Capture the cell that displays the provided text and extract its (x, y) central coordinate. 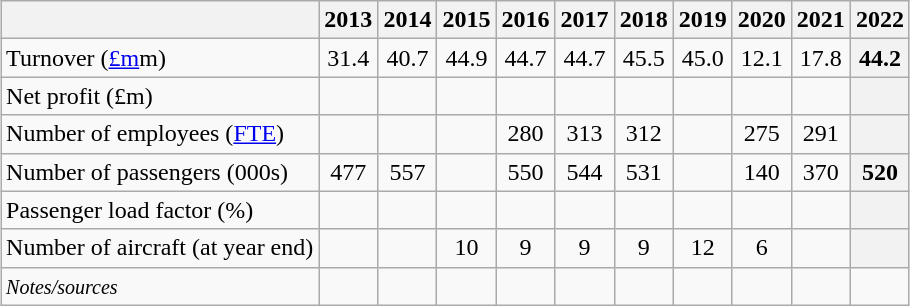
2020 (762, 20)
2017 (584, 20)
2013 (348, 20)
370 (820, 172)
6 (762, 248)
44.2 (880, 58)
2021 (820, 20)
10 (466, 248)
550 (526, 172)
544 (584, 172)
Net profit (£m) (160, 96)
31.4 (348, 58)
2016 (526, 20)
45.0 (702, 58)
280 (526, 134)
140 (762, 172)
275 (762, 134)
Number of employees (FTE) (160, 134)
Turnover (£mm) (160, 58)
12 (702, 248)
2022 (880, 20)
312 (644, 134)
531 (644, 172)
477 (348, 172)
Notes/sources (160, 286)
557 (408, 172)
2014 (408, 20)
2018 (644, 20)
Number of aircraft (at year end) (160, 248)
40.7 (408, 58)
12.1 (762, 58)
291 (820, 134)
17.8 (820, 58)
520 (880, 172)
45.5 (644, 58)
44.9 (466, 58)
Passenger load factor (%) (160, 210)
2019 (702, 20)
Number of passengers (000s) (160, 172)
2015 (466, 20)
313 (584, 134)
